Scan for the cell matching the given text and deliver its [x, y] coordinate at center. 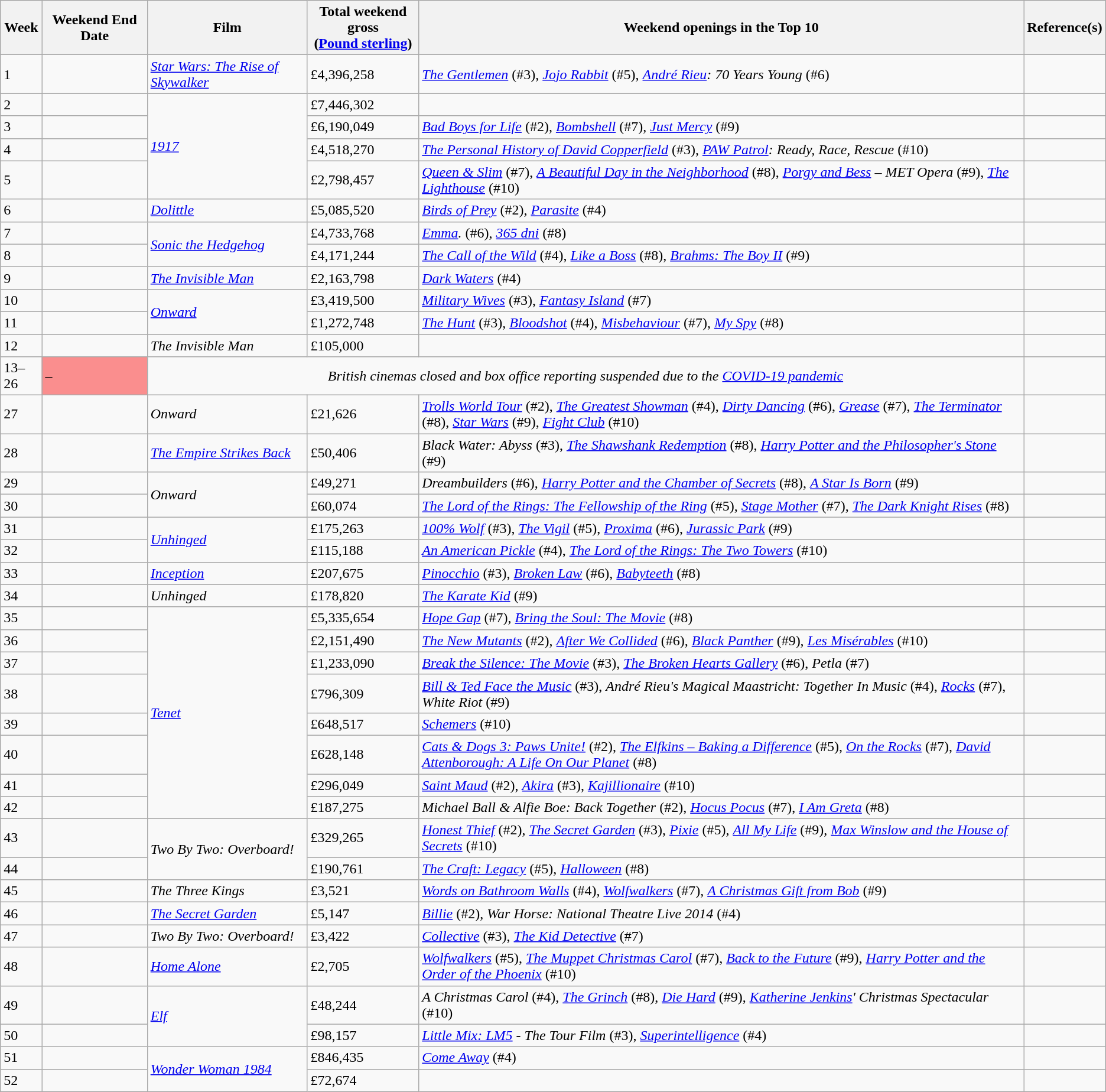
41 [21, 785]
£187,275 [363, 808]
The Three Kings [227, 891]
Honest Thief (#2), The Secret Garden (#3), Pixie (#5), All My Life (#9), Max Winslow and the House of Secrets (#10) [721, 838]
£207,675 [363, 573]
13–26 [21, 376]
£49,271 [363, 483]
Saint Maud (#2), Akira (#3), Kajillionaire (#10) [721, 785]
Military Wives (#3), Fantasy Island (#7) [721, 300]
The Secret Garden [227, 914]
52 [21, 1080]
50 [21, 1035]
£98,157 [363, 1035]
Tenet [227, 713]
42 [21, 808]
£2,798,457 [363, 180]
39 [21, 724]
Emma. (#6), 365 dni (#8) [721, 233]
Pinocchio (#3), Broken Law (#6), Babyteeth (#8) [721, 573]
£4,733,768 [363, 233]
The Call of the Wild (#4), Like a Boss (#8), Brahms: The Boy II (#9) [721, 255]
7 [21, 233]
34 [21, 596]
Weekend End Date [95, 28]
Sonic the Hedgehog [227, 244]
The Hunt (#3), Bloodshot (#4), Misbehaviour (#7), My Spy (#8) [721, 323]
£175,263 [363, 528]
Queen & Slim (#7), A Beautiful Day in the Neighborhood (#8), Porgy and Bess – MET Opera (#9), The Lighthouse (#10) [721, 180]
Words on Bathroom Walls (#4), Wolfwalkers (#7), A Christmas Gift from Bob (#9) [721, 891]
12 [21, 346]
£5,085,520 [363, 210]
3 [21, 127]
Inception [227, 573]
40 [21, 754]
Bad Boys for Life (#2), Bombshell (#7), Just Mercy (#9) [721, 127]
£4,396,258 [363, 74]
The Gentlemen (#3), Jojo Rabbit (#5), André Rieu: 70 Years Young (#6) [721, 74]
Come Away (#4) [721, 1058]
£105,000 [363, 346]
10 [21, 300]
The Personal History of David Copperfield (#3), PAW Patrol: Ready, Race, Rescue (#10) [721, 149]
£3,422 [363, 936]
Reference(s) [1065, 28]
31 [21, 528]
£329,265 [363, 838]
51 [21, 1058]
Schemers (#10) [721, 724]
32 [21, 551]
46 [21, 914]
£3,521 [363, 891]
Dark Waters (#4) [721, 278]
30 [21, 506]
Little Mix: LM5 - The Tour Film (#3), Superintelligence (#4) [721, 1035]
9 [21, 278]
Total weekend gross(Pound sterling) [363, 28]
£190,761 [363, 869]
£2,705 [363, 967]
£48,244 [363, 1005]
Bill & Ted Face the Music (#3), André Rieu's Magical Maastricht: Together In Music (#4), Rocks (#7), White Riot (#9) [721, 694]
Billie (#2), War Horse: National Theatre Live 2014 (#4) [721, 914]
Dolittle [227, 210]
British cinemas closed and box office reporting suspended due to the COVID-19 pandemic [585, 376]
£4,518,270 [363, 149]
The Craft: Legacy (#5), Halloween (#8) [721, 869]
Week [21, 28]
100% Wolf (#3), The Vigil (#5), Proxima (#6), Jurassic Park (#9) [721, 528]
Elf [227, 1016]
Star Wars: The Rise of Skywalker [227, 74]
The Karate Kid (#9) [721, 596]
£648,517 [363, 724]
Break the Silence: The Movie (#3), The Broken Hearts Gallery (#6), Petla (#7) [721, 663]
33 [21, 573]
A Christmas Carol (#4), The Grinch (#8), Die Hard (#9), Katherine Jenkins' Christmas Spectacular (#10) [721, 1005]
£4,171,244 [363, 255]
27 [21, 415]
£5,335,654 [363, 618]
£72,674 [363, 1080]
£296,049 [363, 785]
Birds of Prey (#2), Parasite (#4) [721, 210]
£1,272,748 [363, 323]
Home Alone [227, 967]
The New Mutants (#2), After We Collided (#6), Black Panther (#9), Les Misérables (#10) [721, 641]
6 [21, 210]
The Lord of the Rings: The Fellowship of the Ring (#5), Stage Mother (#7), The Dark Knight Rises (#8) [721, 506]
37 [21, 663]
Wolfwalkers (#5), The Muppet Christmas Carol (#7), Back to the Future (#9), Harry Potter and the Order of the Phoenix (#10) [721, 967]
£5,147 [363, 914]
4 [21, 149]
The Empire Strikes Back [227, 453]
Cats & Dogs 3: Paws Unite! (#2), The Elfkins – Baking a Difference (#5), On the Rocks (#7), David Attenborough: A Life On Our Planet (#8) [721, 754]
£628,148 [363, 754]
Weekend openings in the Top 10 [721, 28]
Dreambuilders (#6), Harry Potter and the Chamber of Secrets (#8), A Star Is Born (#9) [721, 483]
£6,190,049 [363, 127]
47 [21, 936]
£796,309 [363, 694]
£60,074 [363, 506]
36 [21, 641]
Black Water: Abyss (#3), The Shawshank Redemption (#8), Harry Potter and the Philosopher's Stone (#9) [721, 453]
An American Pickle (#4), The Lord of the Rings: The Two Towers (#10) [721, 551]
28 [21, 453]
£2,163,798 [363, 278]
44 [21, 869]
45 [21, 891]
£1,233,090 [363, 663]
£7,446,302 [363, 105]
Film [227, 28]
35 [21, 618]
1 [21, 74]
Collective (#3), The Kid Detective (#7) [721, 936]
38 [21, 694]
43 [21, 838]
£115,188 [363, 551]
Hope Gap (#7), Bring the Soul: The Movie (#8) [721, 618]
£2,151,490 [363, 641]
£21,626 [363, 415]
£846,435 [363, 1058]
11 [21, 323]
£50,406 [363, 453]
29 [21, 483]
5 [21, 180]
8 [21, 255]
£178,820 [363, 596]
£3,419,500 [363, 300]
Trolls World Tour (#2), The Greatest Showman (#4), Dirty Dancing (#6), Grease (#7), The Terminator (#8), Star Wars (#9), Fight Club (#10) [721, 415]
Michael Ball & Alfie Boe: Back Together (#2), Hocus Pocus (#7), I Am Greta (#8) [721, 808]
1917 [227, 147]
– [95, 376]
48 [21, 967]
Wonder Woman 1984 [227, 1069]
49 [21, 1005]
2 [21, 105]
